Provide the (X, Y) coordinate of the cell's center where the given text is located.  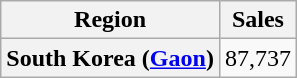
Region (110, 20)
Sales (258, 20)
South Korea (Gaon) (110, 58)
87,737 (258, 58)
